Search for the cell housing the specified text and yield its [X, Y] center coordinate. 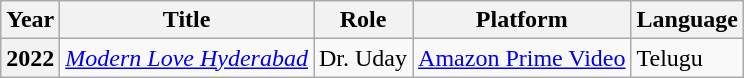
Telugu [687, 58]
Title [187, 20]
Modern Love Hyderabad [187, 58]
2022 [30, 58]
Amazon Prime Video [522, 58]
Platform [522, 20]
Language [687, 20]
Dr. Uday [364, 58]
Year [30, 20]
Role [364, 20]
